Provide the [X, Y] coordinate of the cell's center where the given text is located.  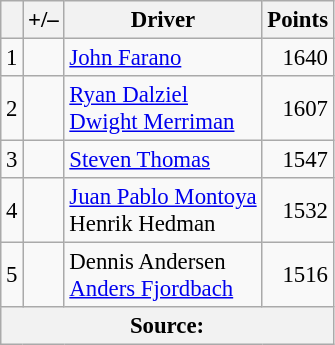
Juan Pablo Montoya Henrik Hedman [163, 210]
1 [12, 58]
3 [12, 160]
+/– [44, 20]
1607 [298, 108]
2 [12, 108]
1547 [298, 160]
4 [12, 210]
John Farano [163, 58]
Dennis Andersen Anders Fjordbach [163, 276]
5 [12, 276]
1532 [298, 210]
1640 [298, 58]
1516 [298, 276]
Points [298, 20]
Driver [163, 20]
Steven Thomas [163, 160]
Ryan Dalziel Dwight Merriman [163, 108]
